Determine the (x, y) coordinate at the center of the cell enclosing the given text.  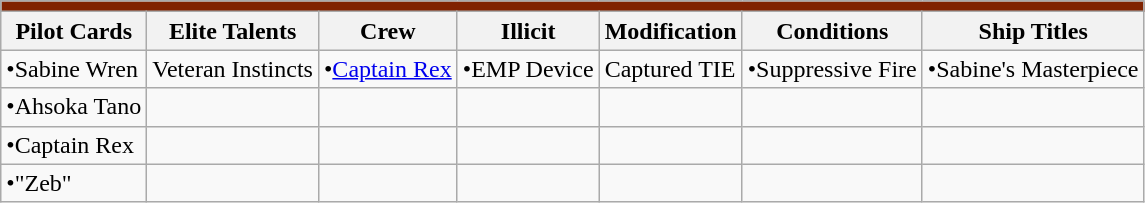
Ship Titles (1033, 31)
Crew (388, 31)
•Suppressive Fire (832, 69)
Modification (670, 31)
Veteran Instincts (233, 69)
Pilot Cards (74, 31)
•"Zeb" (74, 183)
Elite Talents (233, 31)
•Sabine's Masterpiece (1033, 69)
Captured TIE (670, 69)
•EMP Device (528, 69)
Conditions (832, 31)
•Sabine Wren (74, 69)
Illicit (528, 31)
•Ahsoka Tano (74, 107)
